Output the (x, y) coordinate of the center of the cell containing the given text.  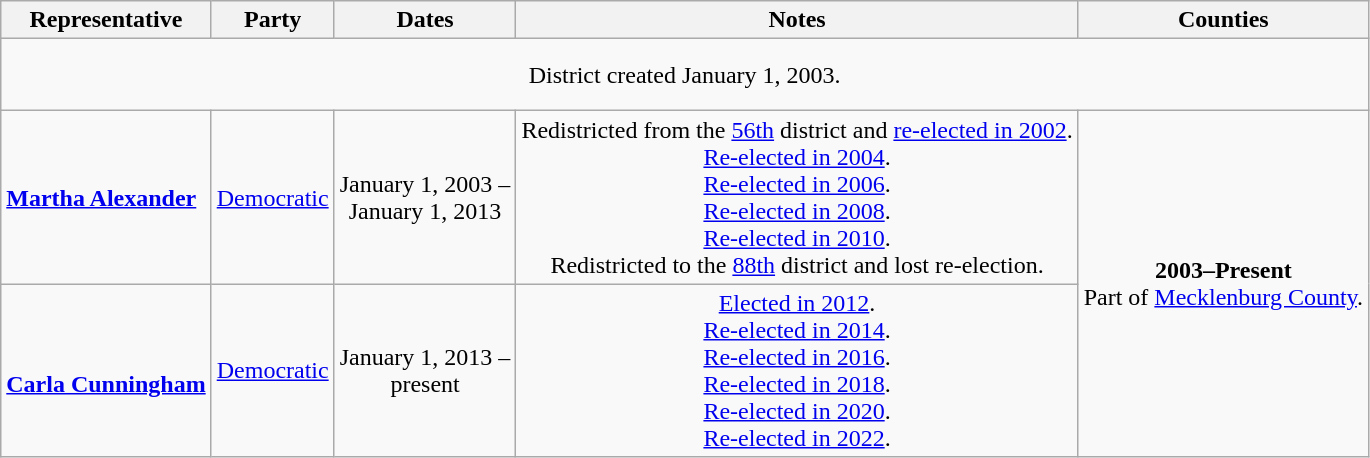
District created January 1, 2003. (685, 75)
Elected in 2012. Re-elected in 2014. Re-elected in 2016. Re-elected in 2018. Re-elected in 2020. Re-elected in 2022. (797, 370)
Martha Alexander (106, 198)
Dates (425, 20)
Counties (1223, 20)
January 1, 2013 – present (425, 370)
Party (272, 20)
Notes (797, 20)
2003–Present Part of Mecklenburg County. (1223, 284)
Carla Cunningham (106, 370)
January 1, 2003 – January 1, 2013 (425, 198)
Representative (106, 20)
